For the text-containing cell, return its midpoint in [x, y] coordinate format. 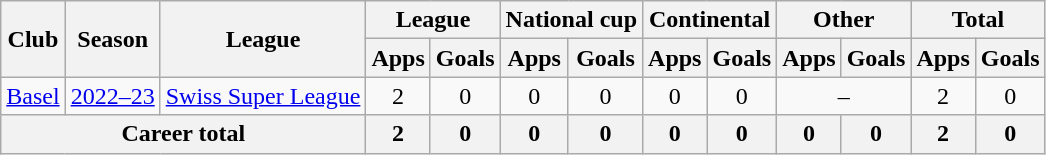
Basel [33, 96]
Club [33, 39]
2022–23 [112, 96]
National cup [571, 20]
Total [978, 20]
Other [844, 20]
Career total [184, 134]
Season [112, 39]
Swiss Super League [263, 96]
– [844, 96]
Continental [710, 20]
